Return the (X, Y) coordinate for the center point of the cell that contains the specified text.  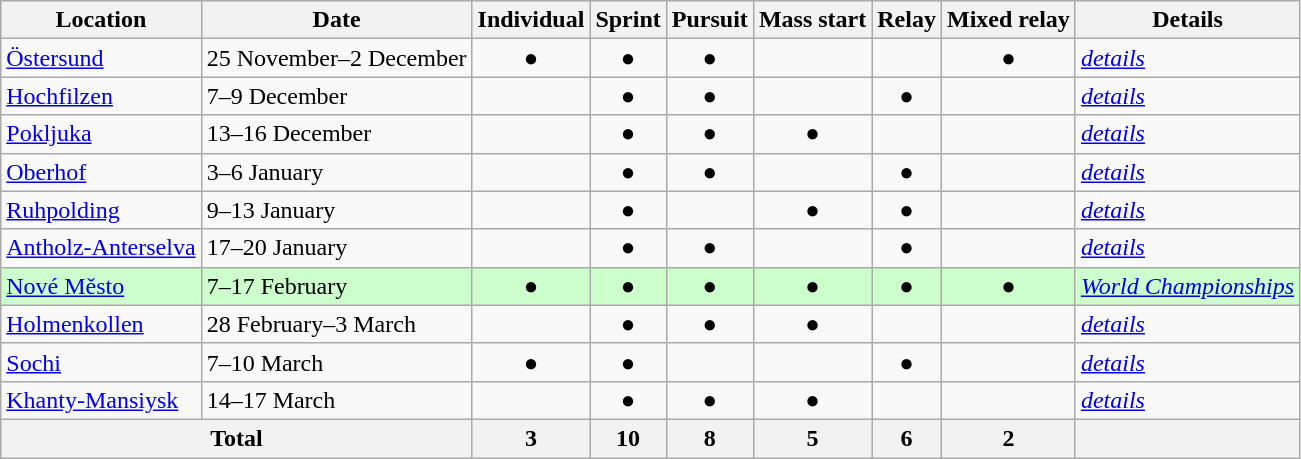
Sprint (628, 20)
Date (336, 20)
Nové Město (101, 286)
7–10 March (336, 362)
17–20 January (336, 248)
8 (710, 438)
Holmenkollen (101, 324)
9–13 January (336, 210)
Total (236, 438)
5 (812, 438)
Details (1187, 20)
3–6 January (336, 172)
25 November–2 December (336, 58)
Mass start (812, 20)
Mixed relay (1008, 20)
Östersund (101, 58)
Hochfilzen (101, 96)
Khanty-Mansiysk (101, 400)
Individual (531, 20)
3 (531, 438)
28 February–3 March (336, 324)
World Championships (1187, 286)
Sochi (101, 362)
13–16 December (336, 134)
6 (907, 438)
Ruhpolding (101, 210)
Oberhof (101, 172)
Antholz-Anterselva (101, 248)
2 (1008, 438)
10 (628, 438)
7–9 December (336, 96)
Pokljuka (101, 134)
Location (101, 20)
7–17 February (336, 286)
14–17 March (336, 400)
Relay (907, 20)
Pursuit (710, 20)
